Determine the [x, y] coordinate at the center of the cell enclosing the given text.  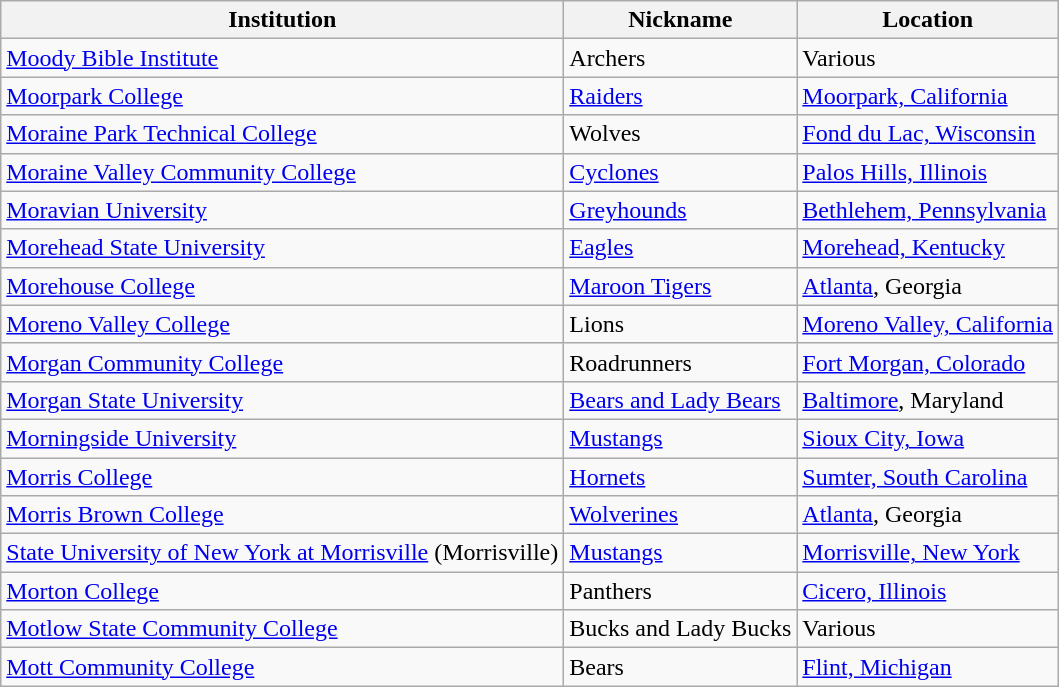
Roadrunners [680, 362]
Morehead, Kentucky [928, 248]
Raiders [680, 96]
Morningside University [282, 438]
Motlow State Community College [282, 629]
Morehouse College [282, 286]
Sioux City, Iowa [928, 438]
Flint, Michigan [928, 667]
Moorpark College [282, 96]
Bears and Lady Bears [680, 400]
Wolverines [680, 515]
Moravian University [282, 210]
Moorpark, California [928, 96]
Nickname [680, 20]
Palos Hills, Illinois [928, 172]
Eagles [680, 248]
Moreno Valley College [282, 324]
Moraine Valley Community College [282, 172]
Maroon Tigers [680, 286]
Morton College [282, 591]
Fond du Lac, Wisconsin [928, 134]
Cicero, Illinois [928, 591]
Bucks and Lady Bucks [680, 629]
Sumter, South Carolina [928, 477]
Mott Community College [282, 667]
Location [928, 20]
Lions [680, 324]
Morgan State University [282, 400]
Moreno Valley, California [928, 324]
State University of New York at Morrisville (Morrisville) [282, 553]
Bethlehem, Pennsylvania [928, 210]
Fort Morgan, Colorado [928, 362]
Morgan Community College [282, 362]
Cyclones [680, 172]
Baltimore, Maryland [928, 400]
Morris Brown College [282, 515]
Morehead State University [282, 248]
Moody Bible Institute [282, 58]
Panthers [680, 591]
Institution [282, 20]
Morrisville, New York [928, 553]
Morris College [282, 477]
Wolves [680, 134]
Moraine Park Technical College [282, 134]
Bears [680, 667]
Greyhounds [680, 210]
Hornets [680, 477]
Archers [680, 58]
